Determine the [x, y] coordinate at the center of the cell enclosing the given text.  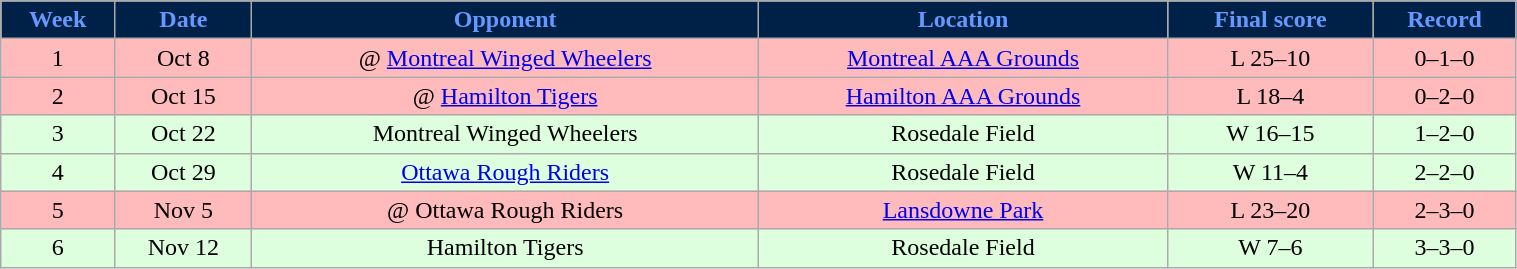
L 23–20 [1270, 210]
Oct 15 [184, 96]
2 [58, 96]
Date [184, 20]
Montreal AAA Grounds [962, 58]
6 [58, 248]
0–1–0 [1444, 58]
Hamilton Tigers [505, 248]
5 [58, 210]
@ Ottawa Rough Riders [505, 210]
3–3–0 [1444, 248]
Nov 5 [184, 210]
2–3–0 [1444, 210]
Hamilton AAA Grounds [962, 96]
Week [58, 20]
Location [962, 20]
W 16–15 [1270, 134]
Montreal Winged Wheelers [505, 134]
Nov 12 [184, 248]
1–2–0 [1444, 134]
Opponent [505, 20]
Lansdowne Park [962, 210]
3 [58, 134]
W 7–6 [1270, 248]
4 [58, 172]
Oct 22 [184, 134]
Ottawa Rough Riders [505, 172]
@ Hamilton Tigers [505, 96]
L 18–4 [1270, 96]
2–2–0 [1444, 172]
Oct 8 [184, 58]
Record [1444, 20]
Oct 29 [184, 172]
W 11–4 [1270, 172]
L 25–10 [1270, 58]
@ Montreal Winged Wheelers [505, 58]
1 [58, 58]
0–2–0 [1444, 96]
Final score [1270, 20]
